Capture the cell that displays the provided text and extract its (X, Y) central coordinate. 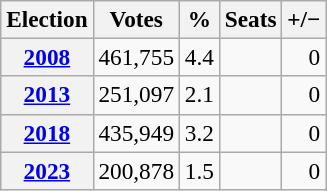
4.4 (199, 57)
461,755 (136, 57)
2.1 (199, 95)
1.5 (199, 170)
435,949 (136, 133)
+/− (304, 19)
2008 (47, 57)
2023 (47, 170)
3.2 (199, 133)
Election (47, 19)
Seats (250, 19)
2018 (47, 133)
% (199, 19)
200,878 (136, 170)
2013 (47, 95)
251,097 (136, 95)
Votes (136, 19)
